Return [X, Y] of the center of cell containing provided text 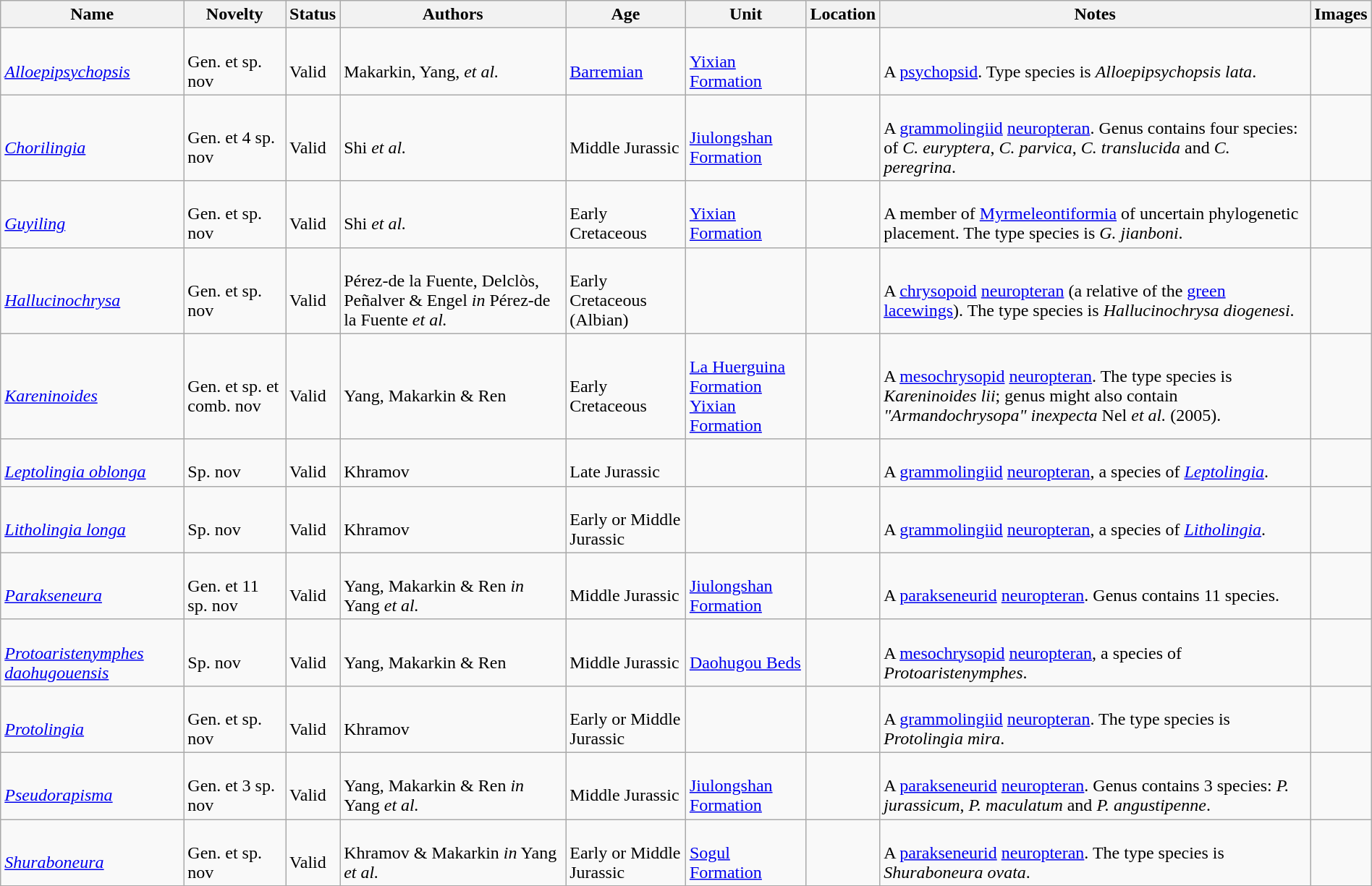
Parakseneura [93, 586]
Litholingia longa [93, 519]
Images [1341, 14]
Novelty [234, 14]
A chrysopoid neuropteran (a relative of the green lacewings). The type species is Hallucinochrysa diogenesi. [1096, 291]
Pseudorapisma [93, 785]
A mesochrysopid neuropteran. The type species is Kareninoides lii; genus might also contain "Armandochrysopa" inexpecta Nel et al. (2005). [1096, 386]
Authors [453, 14]
Gen. et 11 sp. nov [234, 586]
Notes [1096, 14]
A grammolingiid neuropteran, a species of Litholingia. [1096, 519]
Guyiling [93, 214]
Kareninoides [93, 386]
A parakseneurid neuropteran. The type species is Shuraboneura ovata. [1096, 852]
Early Cretaceous (Albian) [626, 291]
A mesochrysopid neuropteran, a species of Protoaristenymphes. [1096, 652]
A parakseneurid neuropteran. Genus contains 3 species: P. jurassicum, P. maculatum and P. angustipenne. [1096, 785]
Age [626, 14]
Gen. et 3 sp. nov [234, 785]
Late Jurassic [626, 463]
La Huerguina Formation Yixian Formation [745, 386]
Gen. et sp. et comb. nov [234, 386]
Hallucinochrysa [93, 291]
A grammolingiid neuropteran. The type species is Protolingia mira. [1096, 719]
Sogul Formation [745, 852]
Alloepipsychopsis [93, 61]
Pérez-de la Fuente, Delclòs, Peñalver & Engel in Pérez-de la Fuente et al. [453, 291]
Makarkin, Yang, et al. [453, 61]
A grammolingiid neuropteran. Genus contains four species: of C. euryptera, C. parvica, C. translucida and C. peregrina. [1096, 137]
Barremian [626, 61]
A parakseneurid neuropteran. Genus contains 11 species. [1096, 586]
Daohugou Beds [745, 652]
Khramov & Makarkin in Yang et al. [453, 852]
Location [843, 14]
Status [313, 14]
Protolingia [93, 719]
Gen. et 4 sp. nov [234, 137]
A member of Myrmeleontiformia of uncertain phylogenetic placement. The type species is G. jianboni. [1096, 214]
Name [93, 14]
Leptolingia oblonga [93, 463]
Shuraboneura [93, 852]
A psychopsid. Type species is Alloepipsychopsis lata. [1096, 61]
A grammolingiid neuropteran, a species of Leptolingia. [1096, 463]
Unit [745, 14]
Protoaristenymphes daohugouensis [93, 652]
Chorilingia [93, 137]
